Identify which cell holds the provided text, then report its [x, y] central coordinate. 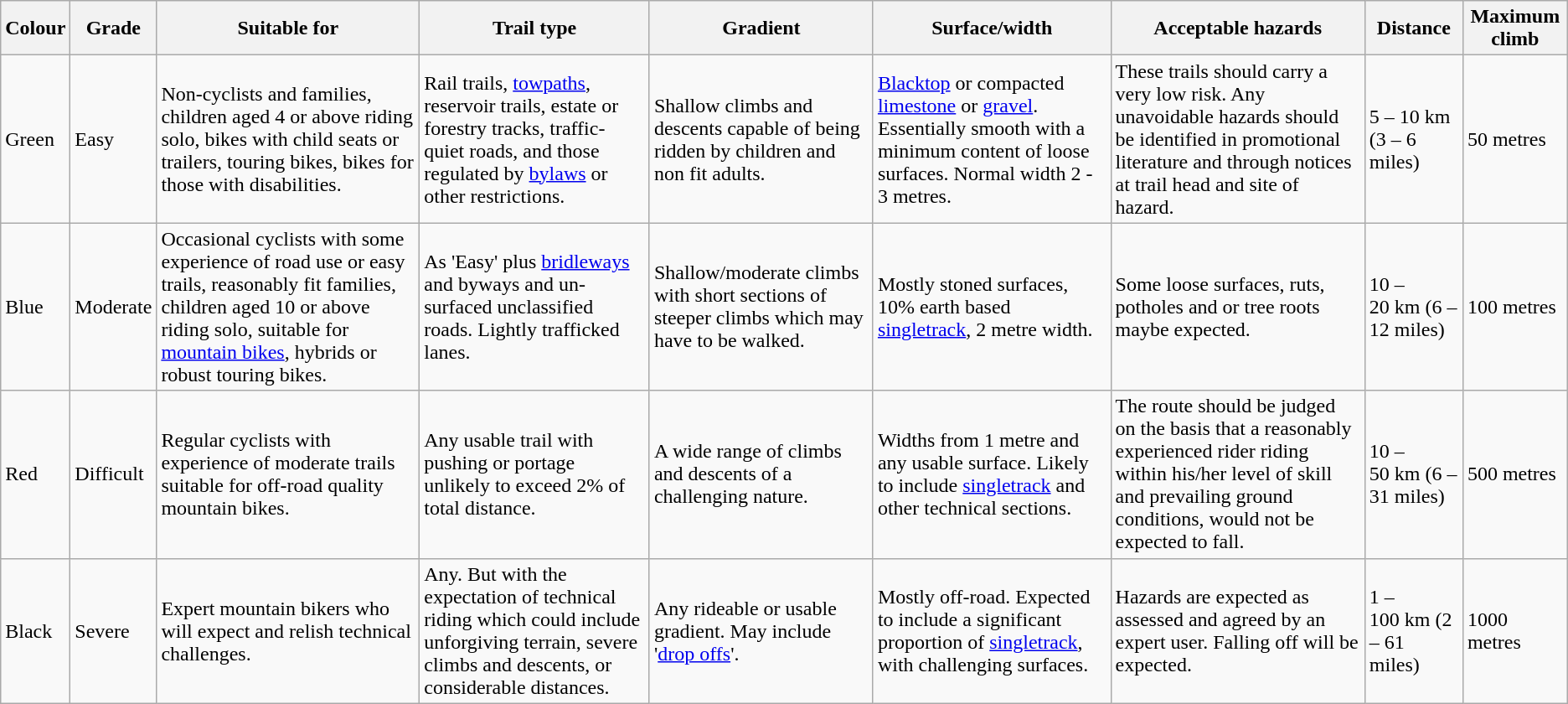
Surface/width [992, 28]
Moderate [114, 307]
Some loose surfaces, ruts, potholes and or tree roots maybe expected. [1238, 307]
Blacktop or compacted limestone or gravel. Essentially smooth with a minimum content of loose surfaces. Normal width 2 - 3 metres. [992, 139]
Black [35, 630]
Green [35, 139]
Regular cyclists with experience of moderate trails suitable for off-road quality mountain bikes. [288, 474]
50 metres [1514, 139]
Maximum climb [1514, 28]
Distance [1414, 28]
Difficult [114, 474]
Shallow/moderate climbs with short sections of steeper climbs which may have to be walked. [761, 307]
5 – 10 km (3 – 6 miles) [1414, 139]
Expert mountain bikers who will expect and relish technical challenges. [288, 630]
10 – 20 km (6 – 12 miles) [1414, 307]
Blue [35, 307]
Hazards are expected as assessed and agreed by an expert user. Falling off will be expected. [1238, 630]
Acceptable hazards [1238, 28]
Grade [114, 28]
Red [35, 474]
Severe [114, 630]
Widths from 1 metre and any usable surface. Likely to include singletrack and other technical sections. [992, 474]
500 metres [1514, 474]
Easy [114, 139]
Any usable trail with pushing or portage unlikely to exceed 2% of total distance. [534, 474]
Mostly stoned surfaces, 10% earth based singletrack, 2 metre width. [992, 307]
Rail trails, towpaths, reservoir trails, estate or forestry tracks, traffic-quiet roads, and those regulated by bylaws or other restrictions. [534, 139]
Mostly off-road. Expected to include a significant proportion of singletrack, with challenging surfaces. [992, 630]
Any rideable or usable gradient. May include 'drop offs'. [761, 630]
1000 metres [1514, 630]
Gradient [761, 28]
A wide range of climbs and descents of a challenging nature. [761, 474]
As 'Easy' plus bridleways and byways and un-surfaced unclassified roads. Lightly trafficked lanes. [534, 307]
Any. But with the expectation of technical riding which could include unforgiving terrain, severe climbs and descents, or considerable distances. [534, 630]
Trail type [534, 28]
Colour [35, 28]
Suitable for [288, 28]
10 – 50 km (6 – 31 miles) [1414, 474]
Shallow climbs and descents capable of being ridden by children and non fit adults. [761, 139]
100 metres [1514, 307]
1 – 100 km (2 – 61 miles) [1414, 630]
